Detect which cell encompasses the target text, then output its [X, Y] center coordinate. 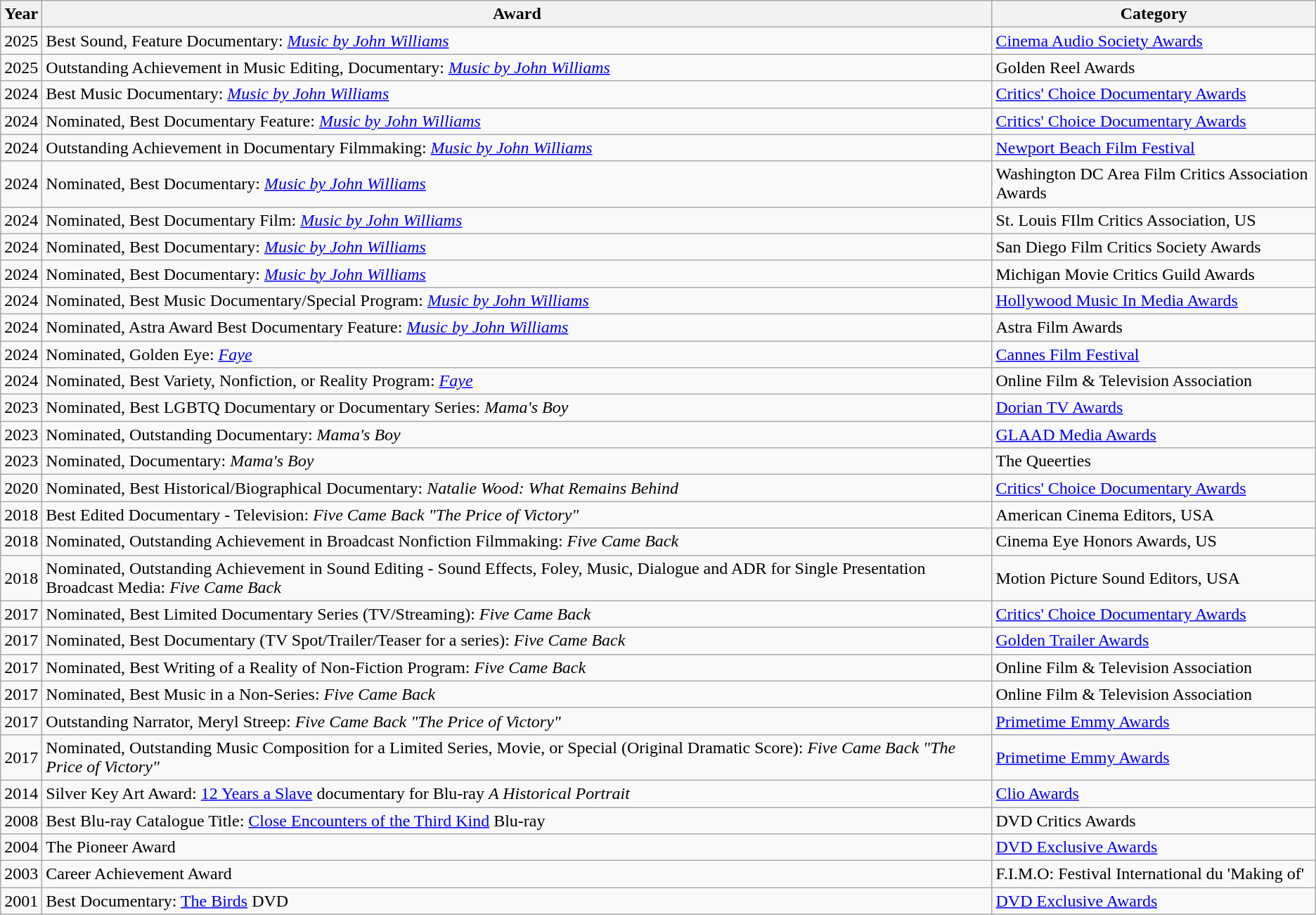
Best Music Documentary: Music by John Williams [517, 94]
Newport Beach Film Festival [1154, 148]
San Diego Film Critics Society Awards [1154, 247]
Nominated, Golden Eye: Faye [517, 354]
Outstanding Achievement in Music Editing, Documentary: Music by John Williams [517, 68]
GLAAD Media Awards [1154, 435]
Nominated, Best Documentary Feature: Music by John Williams [517, 121]
Best Sound, Feature Documentary: Music by John Williams [517, 41]
Best Blu-ray Catalogue Title: Close Encounters of the Third Kind Blu-ray [517, 821]
Cinema Eye Honors Awards, US [1154, 542]
Nominated, Best Limited Documentary Series (TV/Streaming): Five Came Back [517, 614]
2020 [21, 488]
Clio Awards [1154, 793]
Award [517, 14]
Cinema Audio Society Awards [1154, 41]
Nominated, Best Variety, Nonfiction, or Reality Program: Faye [517, 381]
2008 [21, 821]
Category [1154, 14]
Career Achievement Award [517, 874]
Best Edited Documentary - Television: Five Came Back "The Price of Victory" [517, 515]
2014 [21, 793]
Best Documentary: The Birds DVD [517, 901]
Nominated, Documentary: Mama's Boy [517, 461]
Nominated, Outstanding Achievement in Broadcast Nonfiction Filmmaking: Five Came Back [517, 542]
Nominated, Best Music Documentary/Special Program: Music by John Williams [517, 300]
2004 [21, 847]
Nominated, Best LGBTQ Documentary or Documentary Series: Mama's Boy [517, 408]
DVD Critics Awards [1154, 821]
American Cinema Editors, USA [1154, 515]
2001 [21, 901]
Nominated, Best Writing of a Reality of Non-Fiction Program: Five Came Back [517, 667]
Motion Picture Sound Editors, USA [1154, 578]
Washington DC Area Film Critics Association Awards [1154, 184]
Dorian TV Awards [1154, 408]
Nominated, Best Music in a Non-Series: Five Came Back [517, 694]
Outstanding Achievement in Documentary Filmmaking: Music by John Williams [517, 148]
The Queerties [1154, 461]
F.I.M.O: Festival International du 'Making of' [1154, 874]
Nominated, Outstanding Documentary: Mama's Boy [517, 435]
Outstanding Narrator, Meryl Streep: Five Came Back "The Price of Victory" [517, 721]
St. Louis FIlm Critics Association, US [1154, 220]
Nominated, Astra Award Best Documentary Feature: Music by John Williams [517, 327]
Golden Reel Awards [1154, 68]
Year [21, 14]
The Pioneer Award [517, 847]
Nominated, Best Historical/Biographical Documentary: Natalie Wood: What Remains Behind [517, 488]
2003 [21, 874]
Silver Key Art Award: 12 Years a Slave documentary for Blu-ray A Historical Portrait [517, 793]
Nominated, Best Documentary Film: Music by John Williams [517, 220]
Cannes Film Festival [1154, 354]
Nominated, Best Documentary (TV Spot/Trailer/Teaser for a series): Five Came Back [517, 641]
Golden Trailer Awards [1154, 641]
Michigan Movie Critics Guild Awards [1154, 274]
Nominated, Outstanding Music Composition for a Limited Series, Movie, or Special (Original Dramatic Score): Five Came Back "The Price of Victory" [517, 757]
Hollywood Music In Media Awards [1154, 300]
Astra Film Awards [1154, 327]
